Find where the given text appears and provide that cell's center as (X, Y) coordinate. 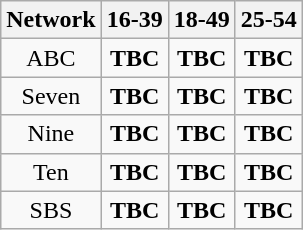
Seven (51, 96)
Ten (51, 172)
25-54 (268, 20)
ABC (51, 58)
SBS (51, 210)
18-49 (202, 20)
Nine (51, 134)
16-39 (134, 20)
Network (51, 20)
